Scan for the cell matching the given text and deliver its (X, Y) coordinate at center. 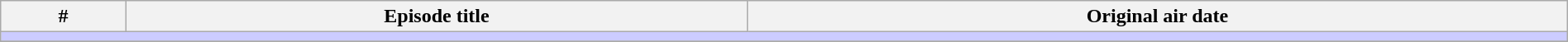
Original air date (1158, 16)
Episode title (437, 16)
# (64, 16)
